Extract the (x, y) coordinate from the center of the cell holding the provided text.  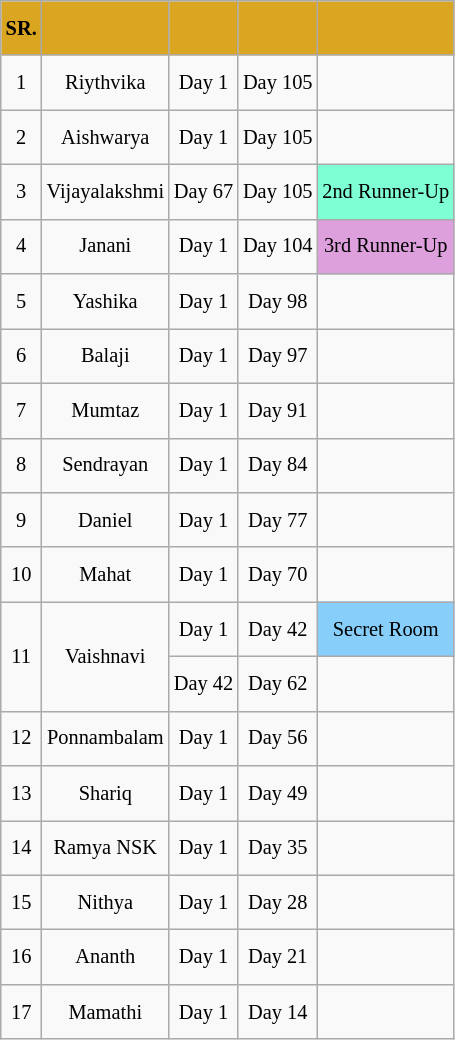
2 (22, 138)
Day 84 (278, 466)
Mamathi (106, 1012)
13 (22, 794)
Vaishnavi (106, 656)
3 (22, 192)
15 (22, 902)
1 (22, 82)
Ponnambalam (106, 738)
14 (22, 848)
9 (22, 520)
Daniel (106, 520)
Day 91 (278, 410)
Day 70 (278, 574)
Day 104 (278, 246)
SR. (22, 28)
Day 62 (278, 684)
Secret Room (386, 630)
Aishwarya (106, 138)
Nithya (106, 902)
Day 97 (278, 356)
Mahat (106, 574)
Ananth (106, 958)
Day 21 (278, 958)
Day 35 (278, 848)
3rd Runner-Up (386, 246)
Day 14 (278, 1012)
4 (22, 246)
Day 28 (278, 902)
7 (22, 410)
Day 77 (278, 520)
Day 67 (204, 192)
Janani (106, 246)
Vijayalakshmi (106, 192)
Sendrayan (106, 466)
10 (22, 574)
Day 49 (278, 794)
12 (22, 738)
Yashika (106, 302)
Riythvika (106, 82)
16 (22, 958)
17 (22, 1012)
5 (22, 302)
6 (22, 356)
Day 98 (278, 302)
Day 56 (278, 738)
Mumtaz (106, 410)
Balaji (106, 356)
2nd Runner-Up (386, 192)
8 (22, 466)
Shariq (106, 794)
Ramya NSK (106, 848)
11 (22, 656)
